Locate the cell with the specified text and output its [X, Y] center coordinate. 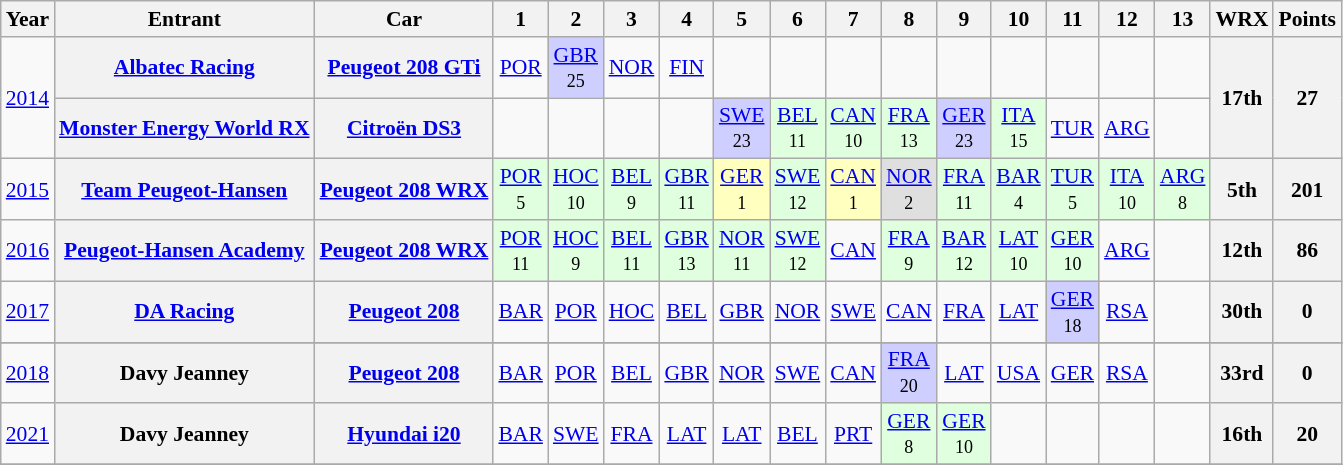
ITA10 [1127, 190]
POR11 [520, 250]
5 [742, 19]
FRA9 [909, 250]
7 [853, 19]
GER1 [742, 190]
FIN [686, 68]
CAN10 [853, 128]
Points [1307, 19]
201 [1307, 190]
Peugeot 208 GTi [404, 68]
POR5 [520, 190]
6 [798, 19]
GER18 [1072, 312]
10 [1018, 19]
8 [909, 19]
13 [1183, 19]
3 [632, 19]
12 [1127, 19]
GER [1072, 372]
GER23 [964, 128]
17th [1242, 98]
Albatec Racing [184, 68]
HOC [632, 312]
4 [686, 19]
GER8 [909, 434]
12th [1242, 250]
FRA20 [909, 372]
BAR12 [964, 250]
FRA11 [964, 190]
Citroën DS3 [404, 128]
9 [964, 19]
SWE23 [742, 128]
Car [404, 19]
33rd [1242, 372]
Peugeot-Hansen Academy [184, 250]
11 [1072, 19]
HOC9 [576, 250]
CAN1 [853, 190]
TUR5 [1072, 190]
5th [1242, 190]
GBR11 [686, 190]
ARG8 [1183, 190]
Year [28, 19]
2021 [28, 434]
2016 [28, 250]
USA [1018, 372]
30th [1242, 312]
2 [576, 19]
TUR [1072, 128]
86 [1307, 250]
ITA15 [1018, 128]
Team Peugeot-Hansen [184, 190]
GBR25 [576, 68]
2015 [28, 190]
16th [1242, 434]
Hyundai i20 [404, 434]
DA Racing [184, 312]
2018 [28, 372]
BEL9 [632, 190]
WRX [1242, 19]
NOR11 [742, 250]
2014 [28, 98]
2017 [28, 312]
LAT10 [1018, 250]
FRA13 [909, 128]
20 [1307, 434]
PRT [853, 434]
NOR2 [909, 190]
Entrant [184, 19]
1 [520, 19]
GBR13 [686, 250]
BAR4 [1018, 190]
27 [1307, 98]
HOC10 [576, 190]
Monster Energy World RX [184, 128]
